Search for the cell housing the specified text and yield its (X, Y) center coordinate. 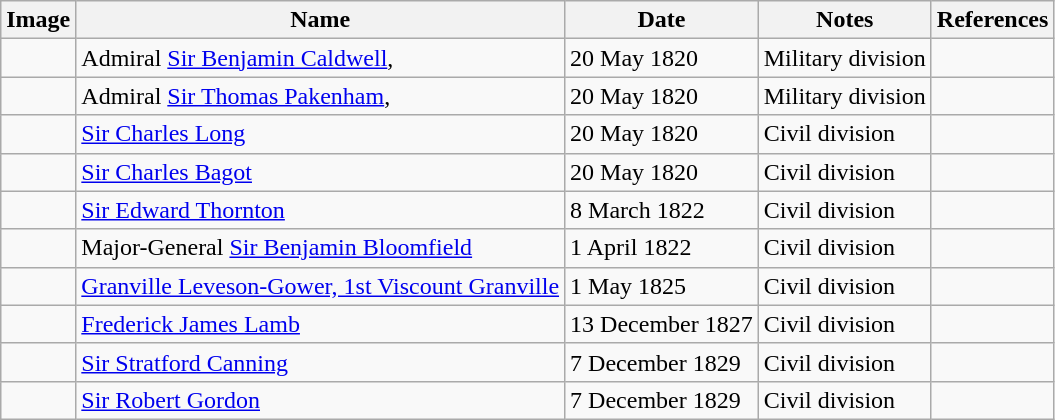
Admiral Sir Benjamin Caldwell, (320, 58)
Sir Charles Bagot (320, 172)
1 April 1822 (662, 248)
Date (662, 20)
8 March 1822 (662, 210)
Image (38, 20)
Frederick James Lamb (320, 324)
Sir Stratford Canning (320, 362)
References (992, 20)
13 December 1827 (662, 324)
Sir Robert Gordon (320, 400)
Notes (844, 20)
1 May 1825 (662, 286)
Sir Edward Thornton (320, 210)
Sir Charles Long (320, 134)
Major-General Sir Benjamin Bloomfield (320, 248)
Admiral Sir Thomas Pakenham, (320, 96)
Granville Leveson-Gower, 1st Viscount Granville (320, 286)
Name (320, 20)
